Capture the cell that displays the provided text and extract its [x, y] central coordinate. 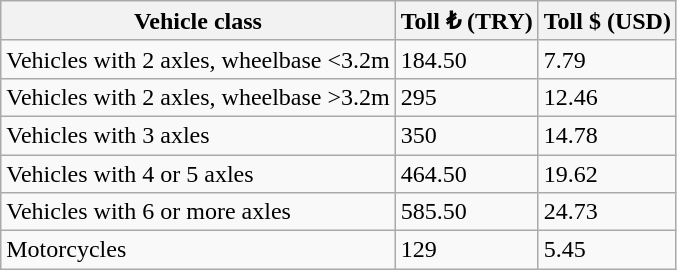
Vehicles with 4 or 5 axles [198, 173]
24.73 [607, 212]
19.62 [607, 173]
14.78 [607, 135]
Toll ₺ (TRY) [466, 21]
Vehicles with 3 axles [198, 135]
Vehicles with 2 axles, wheelbase <3.2m [198, 59]
184.50 [466, 59]
Toll $ (USD) [607, 21]
12.46 [607, 97]
585.50 [466, 212]
295 [466, 97]
Vehicles with 6 or more axles [198, 212]
5.45 [607, 250]
464.50 [466, 173]
7.79 [607, 59]
129 [466, 250]
350 [466, 135]
Vehicles with 2 axles, wheelbase >3.2m [198, 97]
Motorcycles [198, 250]
Vehicle class [198, 21]
